Scan for the cell matching the given text and deliver its [X, Y] coordinate at center. 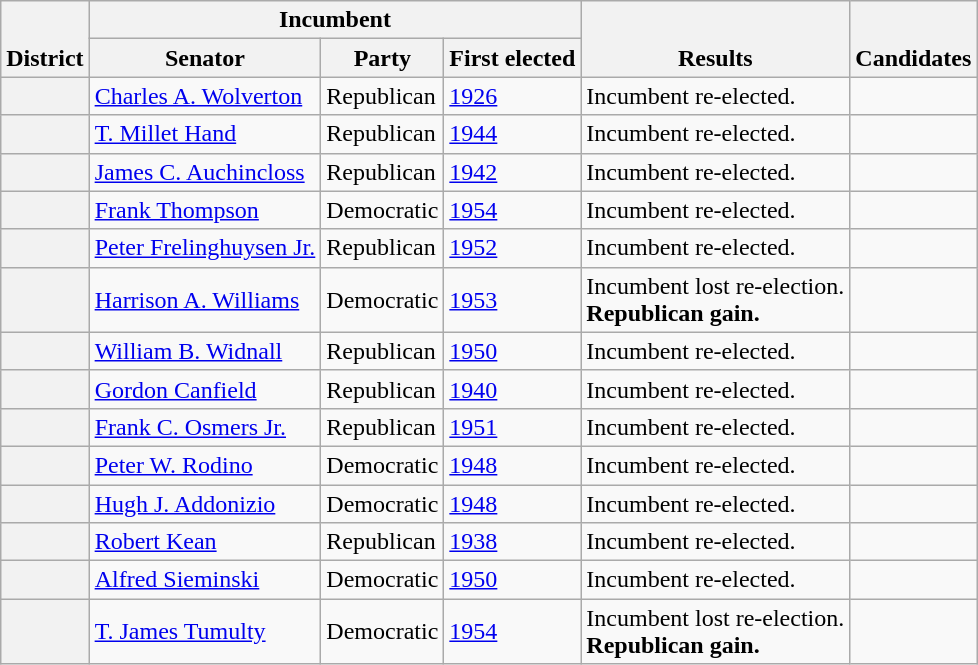
T. Millet Hand [205, 134]
District [45, 39]
Charles A. Wolverton [205, 96]
Frank Thompson [205, 210]
T. James Tumulty [205, 632]
Robert Kean [205, 542]
James C. Auchincloss [205, 172]
1953 [512, 300]
Harrison A. Williams [205, 300]
William B. Widnall [205, 351]
1940 [512, 389]
Senator [205, 58]
1926 [512, 96]
1952 [512, 248]
1942 [512, 172]
Results [716, 39]
1944 [512, 134]
1951 [512, 427]
Alfred Sieminski [205, 580]
First elected [512, 58]
Peter W. Rodino [205, 465]
Hugh J. Addonizio [205, 503]
Party [382, 58]
Candidates [914, 39]
Frank C. Osmers Jr. [205, 427]
1938 [512, 542]
Peter Frelinghuysen Jr. [205, 248]
Gordon Canfield [205, 389]
Incumbent [335, 20]
